Scan for the cell matching the given text and deliver its (x, y) coordinate at center. 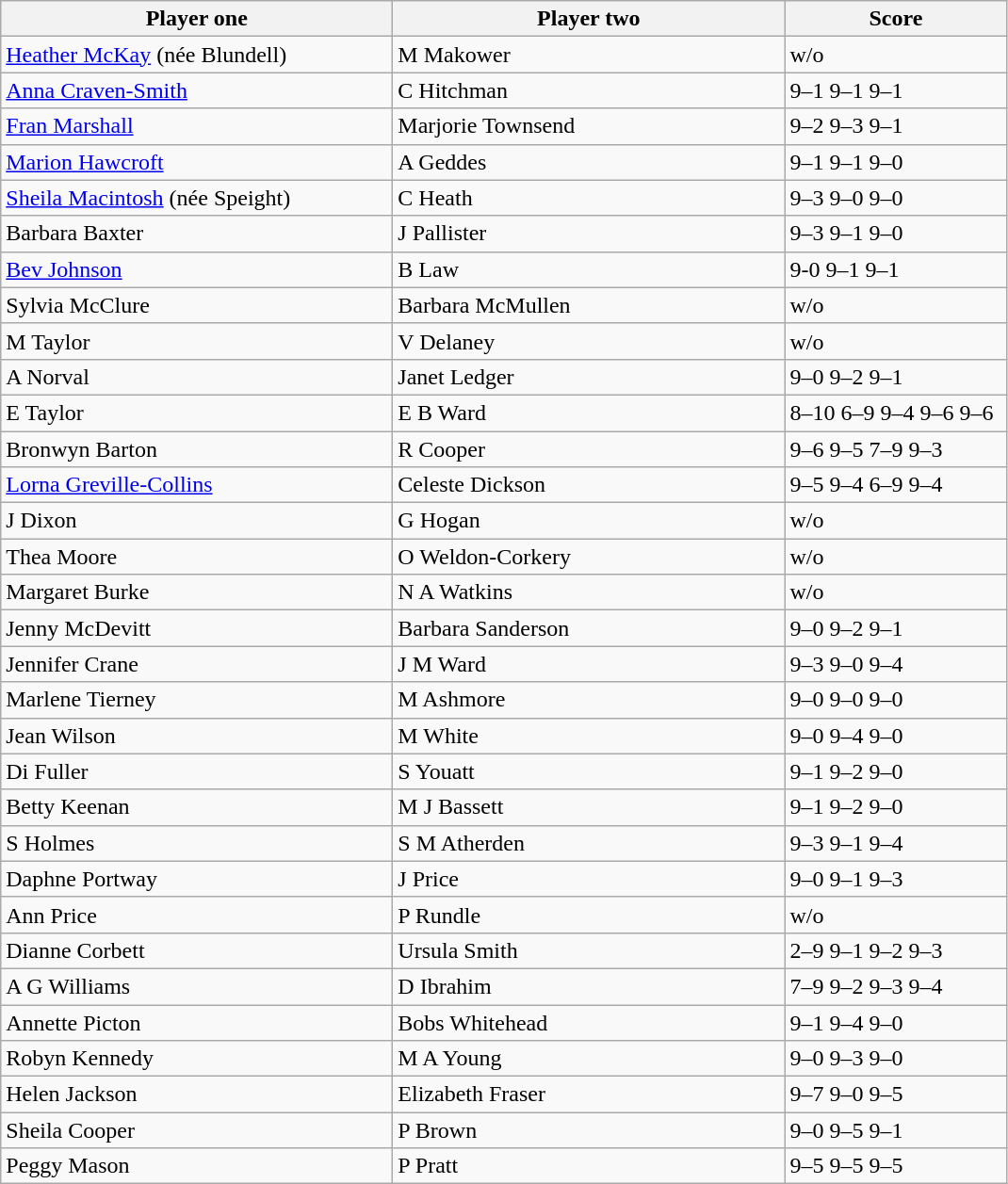
P Rundle (589, 915)
S Holmes (197, 843)
Barbara Sanderson (589, 628)
Dianne Corbett (197, 950)
Thea Moore (197, 557)
R Cooper (589, 449)
C Heath (589, 198)
V Delaney (589, 341)
9–1 9–1 9–0 (896, 162)
S M Atherden (589, 843)
A Norval (197, 377)
Lorna Greville-Collins (197, 485)
Peggy Mason (197, 1166)
9–1 9–4 9–0 (896, 1022)
9–5 9–5 9–5 (896, 1166)
N A Watkins (589, 592)
Celeste Dickson (589, 485)
Player one (197, 19)
J Price (589, 879)
Score (896, 19)
Margaret Burke (197, 592)
9–0 9–4 9–0 (896, 736)
Marion Hawcroft (197, 162)
Betty Keenan (197, 807)
9–3 9–0 9–4 (896, 664)
D Ibrahim (589, 986)
P Pratt (589, 1166)
Bobs Whitehead (589, 1022)
M Taylor (197, 341)
Fran Marshall (197, 126)
Ursula Smith (589, 950)
G Hogan (589, 521)
9–0 9–5 9–1 (896, 1130)
9–0 9–0 9–0 (896, 700)
M Makower (589, 55)
J M Ward (589, 664)
9–6 9–5 7–9 9–3 (896, 449)
E Taylor (197, 413)
M J Bassett (589, 807)
9–3 9–0 9–0 (896, 198)
7–9 9–2 9–3 9–4 (896, 986)
Ann Price (197, 915)
Player two (589, 19)
Bev Johnson (197, 269)
Elizabeth Fraser (589, 1095)
2–9 9–1 9–2 9–3 (896, 950)
Barbara Baxter (197, 234)
Sylvia McClure (197, 305)
M Ashmore (589, 700)
Annette Picton (197, 1022)
9–7 9–0 9–5 (896, 1095)
Jean Wilson (197, 736)
Janet Ledger (589, 377)
Helen Jackson (197, 1095)
S Youatt (589, 771)
C Hitchman (589, 90)
Anna Craven-Smith (197, 90)
9–0 9–1 9–3 (896, 879)
Heather McKay (née Blundell) (197, 55)
8–10 6–9 9–4 9–6 9–6 (896, 413)
Di Fuller (197, 771)
Robyn Kennedy (197, 1059)
Marlene Tierney (197, 700)
A Geddes (589, 162)
B Law (589, 269)
9–2 9–3 9–1 (896, 126)
Sheila Cooper (197, 1130)
9-0 9–1 9–1 (896, 269)
9–5 9–4 6–9 9–4 (896, 485)
J Dixon (197, 521)
Bronwyn Barton (197, 449)
P Brown (589, 1130)
Jenny McDevitt (197, 628)
M White (589, 736)
E B Ward (589, 413)
9–0 9–3 9–0 (896, 1059)
Jennifer Crane (197, 664)
9–3 9–1 9–0 (896, 234)
J Pallister (589, 234)
Daphne Portway (197, 879)
Marjorie Townsend (589, 126)
M A Young (589, 1059)
A G Williams (197, 986)
O Weldon-Corkery (589, 557)
Sheila Macintosh (née Speight) (197, 198)
9–1 9–1 9–1 (896, 90)
Barbara McMullen (589, 305)
9–3 9–1 9–4 (896, 843)
